Extract the (X, Y) coordinate from the center of the cell holding the provided text.  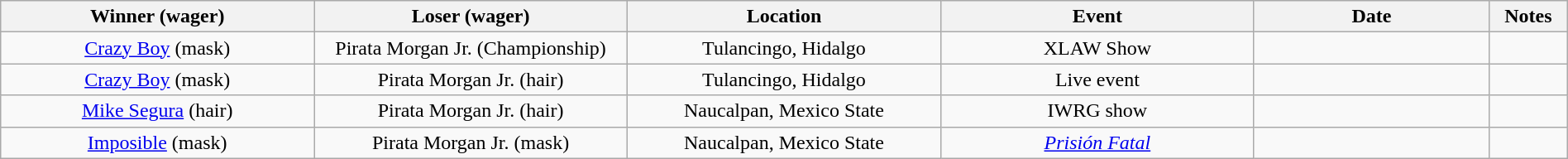
XLAW Show (1097, 48)
Notes (1528, 17)
Live event (1097, 79)
Mike Segura (hair) (157, 111)
Loser (wager) (471, 17)
Imposible (mask) (157, 142)
Date (1371, 17)
Winner (wager) (157, 17)
Location (784, 17)
Event (1097, 17)
Pirata Morgan Jr. (Championship) (471, 48)
Pirata Morgan Jr. (mask) (471, 142)
Prisión Fatal (1097, 142)
IWRG show (1097, 111)
